Pinpoint the cell where the given text exists, returning its (x, y) midpoint coordinate. 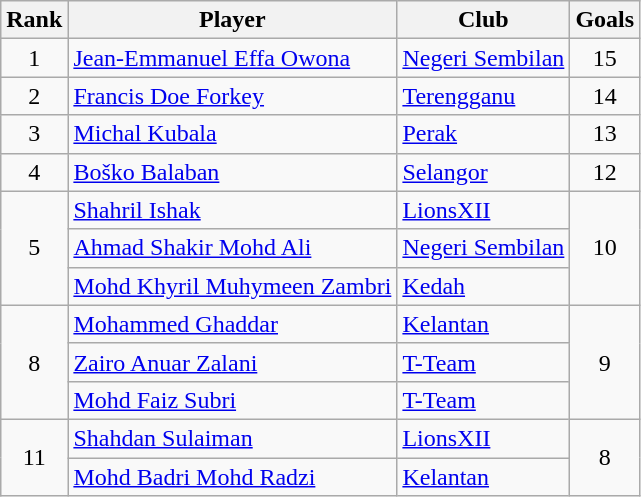
Rank (34, 20)
9 (605, 362)
Shahril Ishak (232, 210)
Francis Doe Forkey (232, 96)
10 (605, 248)
Club (484, 20)
12 (605, 172)
Kedah (484, 286)
Perak (484, 134)
13 (605, 134)
Mohd Faiz Subri (232, 400)
11 (34, 457)
Terengganu (484, 96)
1 (34, 58)
Selangor (484, 172)
Mohd Badri Mohd Radzi (232, 477)
Ahmad Shakir Mohd Ali (232, 248)
14 (605, 96)
Player (232, 20)
5 (34, 248)
Zairo Anuar Zalani (232, 362)
3 (34, 134)
2 (34, 96)
Shahdan Sulaiman (232, 438)
Boško Balaban (232, 172)
Michal Kubala (232, 134)
Jean-Emmanuel Effa Owona (232, 58)
Goals (605, 20)
Mohammed Ghaddar (232, 324)
15 (605, 58)
Mohd Khyril Muhymeen Zambri (232, 286)
4 (34, 172)
